Detect which cell encompasses the target text, then output its [x, y] center coordinate. 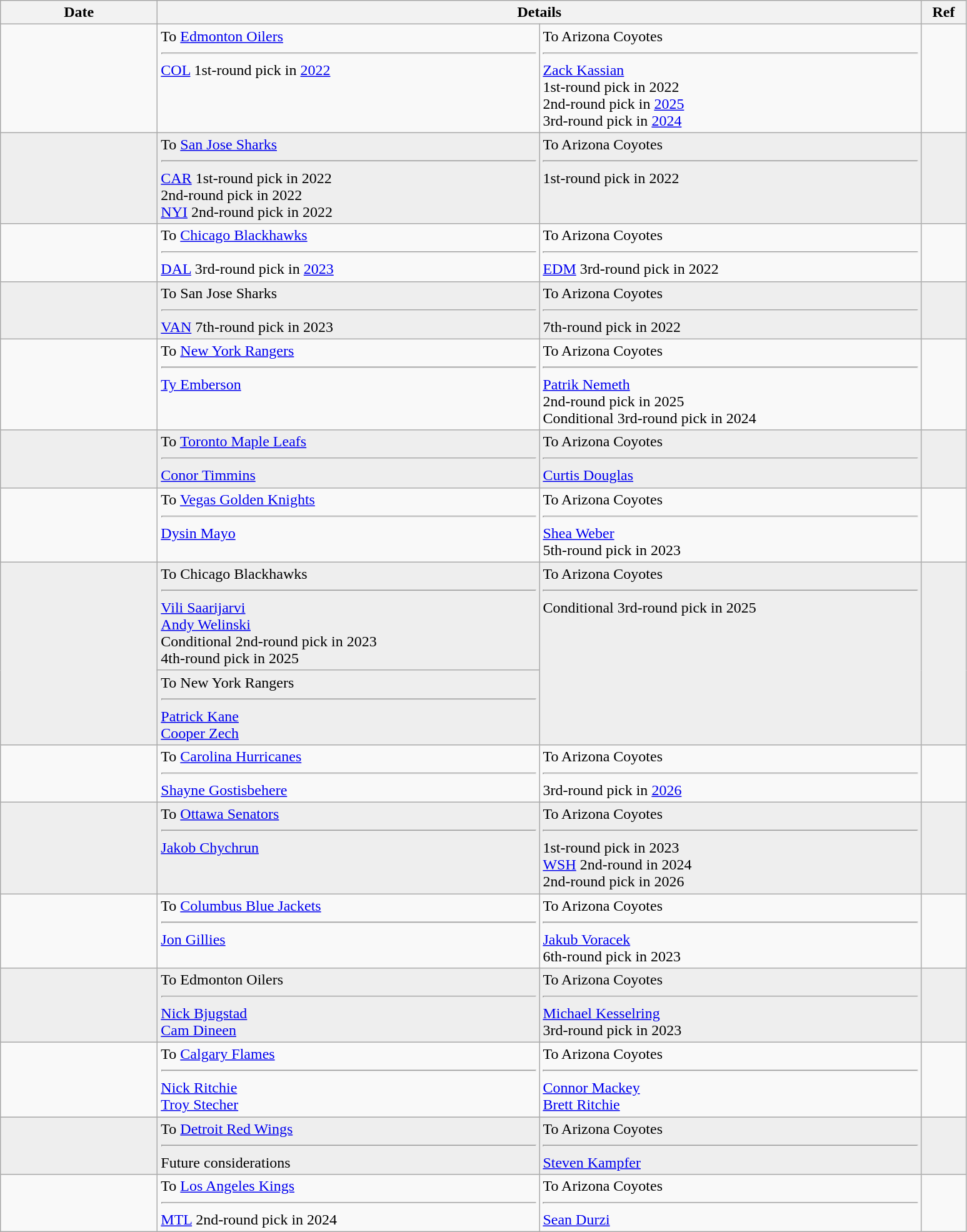
To Arizona CoyotesSean Durzi [730, 1203]
To Arizona Coyotes3rd-round pick in 2026 [730, 773]
To Arizona CoyotesZack Kassian1st-round pick in 20222nd-round pick in 20253rd-round pick in 2024 [730, 79]
To Arizona CoyotesSteven Kampfer [730, 1146]
To Arizona CoyotesPatrik Nemeth2nd-round pick in 2025Conditional 3rd-round pick in 2024 [730, 384]
Details [539, 13]
To Arizona Coyotes7th-round pick in 2022 [730, 310]
Ref [944, 13]
To Columbus Blue JacketsJon Gillies [349, 931]
To Arizona CoyotesMichael Kesselring3rd-round pick in 2023 [730, 1005]
To Vegas Golden KnightsDysin Mayo [349, 525]
To Arizona Coyotes1st-round pick in 2023WSH 2nd-round in 20242nd-round pick in 2026 [730, 848]
To Chicago BlackhawksDAL 3rd-round pick in 2023 [349, 253]
To Toronto Maple LeafsConor Timmins [349, 459]
To Edmonton OilersNick BjugstadCam Dineen [349, 1005]
To Arizona CoyotesShea Weber5th-round pick in 2023 [730, 525]
To New York RangersTy Emberson [349, 384]
To Arizona CoyotesJakub Voracek6th-round pick in 2023 [730, 931]
To New York RangersPatrick KaneCooper Zech [349, 708]
To Chicago BlackhawksVili SaarijarviAndy WelinskiConditional 2nd-round pick in 20234th-round pick in 2025 [349, 616]
To Arizona Coyotes1st-round pick in 2022 [730, 178]
To San Jose SharksVAN 7th-round pick in 2023 [349, 310]
To Carolina HurricanesShayne Gostisbehere [349, 773]
To Los Angeles KingsMTL 2nd-round pick in 2024 [349, 1203]
To San Jose SharksCAR 1st-round pick in 20222nd-round pick in 2022NYI 2nd-round pick in 2022 [349, 178]
To Calgary FlamesNick RitchieTroy Stecher [349, 1080]
To Arizona CoyotesEDM 3rd-round pick in 2022 [730, 253]
To Arizona CoyotesConditional 3rd-round pick in 2025 [730, 653]
To Edmonton OilersCOL 1st-round pick in 2022 [349, 79]
To Arizona CoyotesCurtis Douglas [730, 459]
Date [79, 13]
To Ottawa SenatorsJakob Chychrun [349, 848]
To Arizona CoyotesConnor MackeyBrett Ritchie [730, 1080]
To Detroit Red WingsFuture considerations [349, 1146]
